Pinpoint the cell where the given text exists, returning its (X, Y) midpoint coordinate. 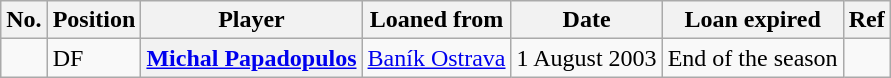
Date (586, 20)
1 August 2003 (586, 58)
No. (24, 20)
Michal Papadopulos (252, 58)
Player (252, 20)
DF (94, 58)
Baník Ostrava (436, 58)
Ref (866, 20)
Position (94, 20)
Loaned from (436, 20)
End of the season (752, 58)
Loan expired (752, 20)
